From the cell containing the given text, extract its center point as [X, Y] coordinate. 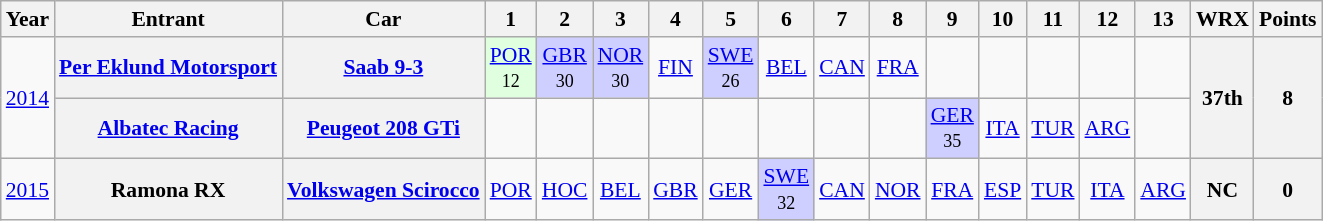
Year [28, 19]
2014 [28, 98]
Peugeot 208 GTi [384, 128]
ESP [1002, 190]
NC [1222, 190]
GBR30 [565, 68]
Albatec Racing [168, 128]
GBR [676, 190]
Entrant [168, 19]
Per Eklund Motorsport [168, 68]
3 [620, 19]
Saab 9-3 [384, 68]
0 [1288, 190]
12 [1108, 19]
POR [511, 190]
GER [731, 190]
POR12 [511, 68]
Ramona RX [168, 190]
6 [786, 19]
NOR [898, 190]
4 [676, 19]
5 [731, 19]
Volkswagen Scirocco [384, 190]
10 [1002, 19]
GER35 [952, 128]
NOR30 [620, 68]
Car [384, 19]
7 [842, 19]
13 [1163, 19]
2 [565, 19]
WRX [1222, 19]
HOC [565, 190]
FIN [676, 68]
9 [952, 19]
37th [1222, 98]
SWE32 [786, 190]
11 [1052, 19]
1 [511, 19]
Points [1288, 19]
SWE26 [731, 68]
2015 [28, 190]
